Locate the cell with the specified text and output its [x, y] center coordinate. 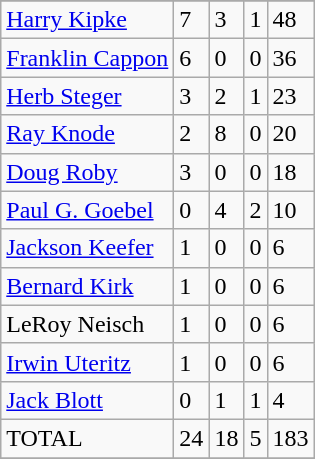
Irwin Uteritz [88, 362]
Paul G. Goebel [88, 210]
Jackson Keefer [88, 248]
7 [192, 20]
Harry Kipke [88, 20]
Doug Roby [88, 172]
5 [256, 438]
Herb Steger [88, 96]
183 [290, 438]
TOTAL [88, 438]
Franklin Cappon [88, 58]
10 [290, 210]
Bernard Kirk [88, 286]
23 [290, 96]
Ray Knode [88, 134]
20 [290, 134]
36 [290, 58]
Jack Blott [88, 400]
48 [290, 20]
8 [226, 134]
LeRoy Neisch [88, 324]
24 [192, 438]
